Pinpoint the cell where the given text exists, returning its (X, Y) midpoint coordinate. 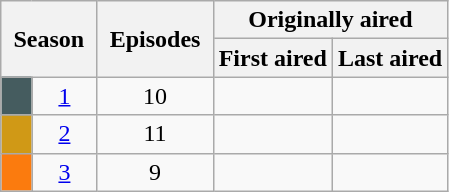
Season (49, 39)
10 (155, 96)
11 (155, 134)
9 (155, 172)
Last aired (390, 58)
2 (64, 134)
Originally aired (330, 20)
3 (64, 172)
Episodes (155, 39)
1 (64, 96)
First aired (272, 58)
